Identify which cell holds the provided text, then report its [x, y] central coordinate. 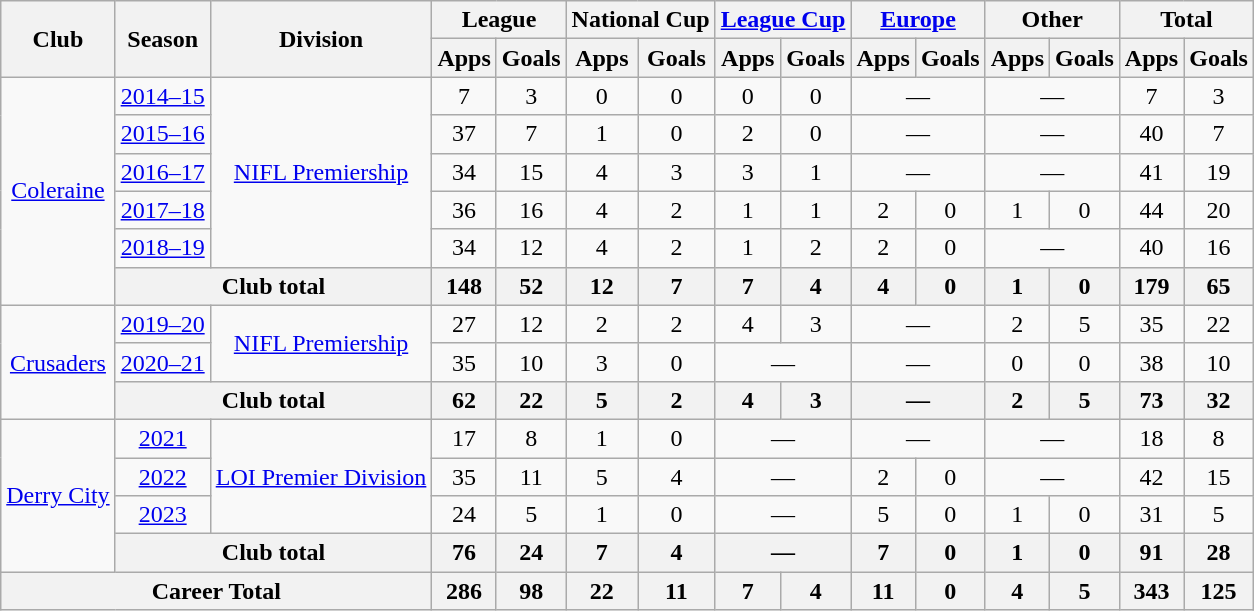
Total [1186, 20]
44 [1151, 210]
Coleraine [58, 191]
Career Total [216, 591]
17 [464, 438]
20 [1219, 210]
2014–15 [162, 96]
LOI Premier Division [321, 476]
32 [1219, 400]
2023 [162, 515]
148 [464, 286]
41 [1151, 172]
Europe [918, 20]
Season [162, 39]
Derry City [58, 495]
27 [464, 324]
National Cup [640, 20]
18 [1151, 438]
343 [1151, 591]
65 [1219, 286]
2019–20 [162, 324]
98 [531, 591]
Crusaders [58, 362]
31 [1151, 515]
2016–17 [162, 172]
38 [1151, 362]
19 [1219, 172]
286 [464, 591]
2020–21 [162, 362]
62 [464, 400]
42 [1151, 477]
2021 [162, 438]
2015–16 [162, 134]
73 [1151, 400]
Other [1052, 20]
37 [464, 134]
Club [58, 39]
28 [1219, 553]
2017–18 [162, 210]
League Cup [783, 20]
179 [1151, 286]
League [499, 20]
Division [321, 39]
36 [464, 210]
52 [531, 286]
125 [1219, 591]
2022 [162, 477]
76 [464, 553]
91 [1151, 553]
2018–19 [162, 248]
